Determine the (X, Y) coordinate at the center of the cell enclosing the given text.  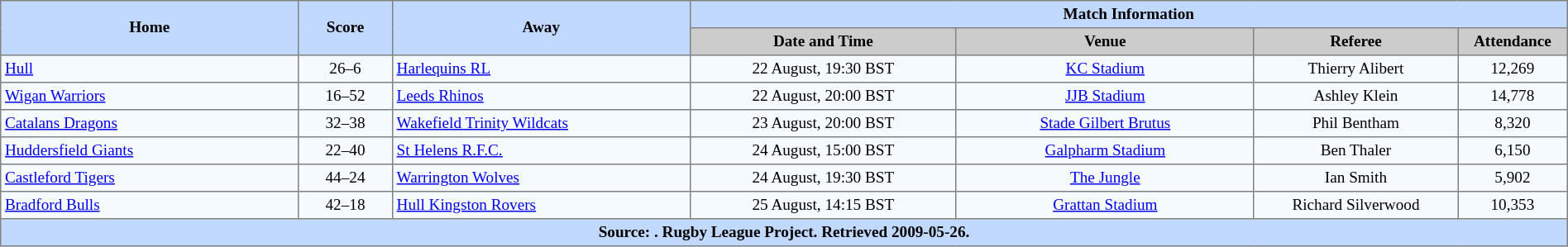
22–40 (346, 150)
Date and Time (823, 41)
Bradford Bulls (150, 205)
Catalans Dragons (150, 124)
Home (150, 28)
42–18 (346, 205)
Referee (1355, 41)
Thierry Alibert (1355, 69)
Ashley Klein (1355, 96)
Castleford Tigers (150, 178)
24 August, 15:00 BST (823, 150)
JJB Stadium (1105, 96)
26–6 (346, 69)
10,353 (1513, 205)
14,778 (1513, 96)
Wakefield Trinity Wildcats (541, 124)
KC Stadium (1105, 69)
Venue (1105, 41)
25 August, 14:15 BST (823, 205)
5,902 (1513, 178)
Leeds Rhinos (541, 96)
Hull (150, 69)
22 August, 20:00 BST (823, 96)
32–38 (346, 124)
Wigan Warriors (150, 96)
Match Information (1128, 15)
23 August, 20:00 BST (823, 124)
St Helens R.F.C. (541, 150)
Harlequins RL (541, 69)
Away (541, 28)
12,269 (1513, 69)
Source: . Rugby League Project. Retrieved 2009-05-26. (784, 233)
22 August, 19:30 BST (823, 69)
Stade Gilbert Brutus (1105, 124)
Phil Bentham (1355, 124)
Ben Thaler (1355, 150)
44–24 (346, 178)
6,150 (1513, 150)
Attendance (1513, 41)
Score (346, 28)
Warrington Wolves (541, 178)
Huddersfield Giants (150, 150)
The Jungle (1105, 178)
Galpharm Stadium (1105, 150)
Hull Kingston Rovers (541, 205)
24 August, 19:30 BST (823, 178)
Ian Smith (1355, 178)
Richard Silverwood (1355, 205)
8,320 (1513, 124)
Grattan Stadium (1105, 205)
16–52 (346, 96)
